Detect which cell encompasses the target text, then output its [X, Y] center coordinate. 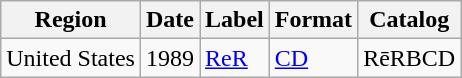
Date [170, 20]
1989 [170, 58]
United States [71, 58]
Region [71, 20]
Label [235, 20]
Catalog [410, 20]
ReR [235, 58]
RēRBCD [410, 58]
Format [313, 20]
CD [313, 58]
